Find where the given text appears and provide that cell's center as [x, y] coordinate. 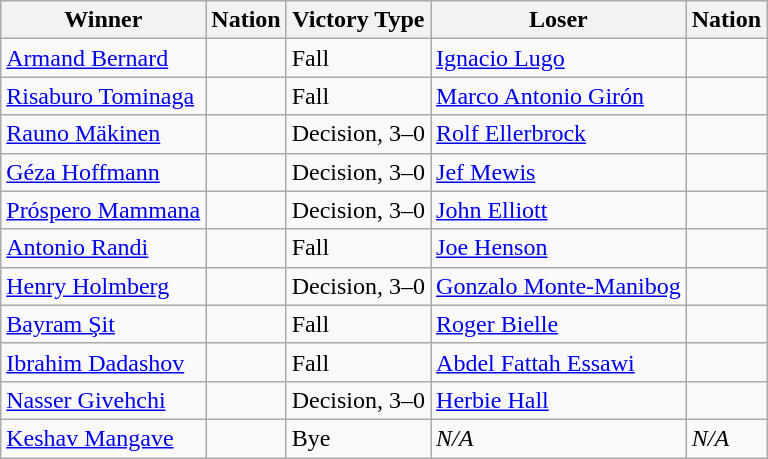
Bayram Şit [104, 324]
Herbie Hall [559, 400]
Próspero Mammana [104, 210]
Ibrahim Dadashov [104, 362]
Rolf Ellerbrock [559, 134]
Loser [559, 20]
Joe Henson [559, 248]
Géza Hoffmann [104, 172]
Victory Type [358, 20]
Rauno Mäkinen [104, 134]
Ignacio Lugo [559, 58]
Marco Antonio Girón [559, 96]
Abdel Fattah Essawi [559, 362]
Henry Holmberg [104, 286]
Winner [104, 20]
Nasser Givehchi [104, 400]
Gonzalo Monte-Manibog [559, 286]
Keshav Mangave [104, 438]
Armand Bernard [104, 58]
Bye [358, 438]
John Elliott [559, 210]
Roger Bielle [559, 324]
Risaburo Tominaga [104, 96]
Jef Mewis [559, 172]
Antonio Randi [104, 248]
